Detect which cell encompasses the target text, then output its [X, Y] center coordinate. 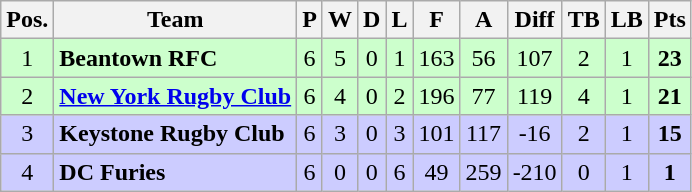
77 [484, 96]
TB [584, 20]
56 [484, 58]
23 [670, 58]
Beantown RFC [176, 58]
101 [436, 134]
21 [670, 96]
LB [626, 20]
Pts [670, 20]
P [310, 20]
-16 [534, 134]
107 [534, 58]
49 [436, 172]
A [484, 20]
259 [484, 172]
117 [484, 134]
W [340, 20]
163 [436, 58]
F [436, 20]
15 [670, 134]
Keystone Rugby Club [176, 134]
Pos. [28, 20]
L [400, 20]
119 [534, 96]
Team [176, 20]
196 [436, 96]
-210 [534, 172]
DC Furies [176, 172]
Diff [534, 20]
D [371, 20]
5 [340, 58]
New York Rugby Club [176, 96]
